Extract the [X, Y] coordinate from the center of the cell holding the provided text.  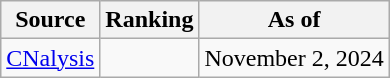
Source [50, 20]
November 2, 2024 [294, 58]
As of [294, 20]
Ranking [150, 20]
CNalysis [50, 58]
